Output the (x, y) coordinate of the center of the cell containing the given text.  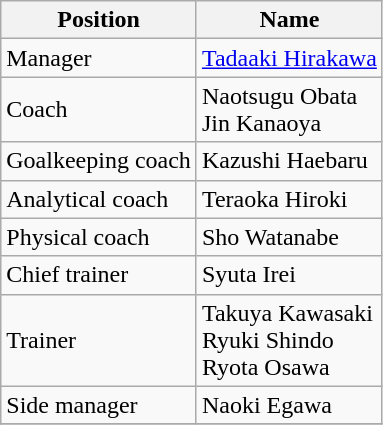
Analytical coach (99, 199)
Side manager (99, 405)
Chief trainer (99, 275)
Goalkeeping coach (99, 161)
Sho Watanabe (289, 237)
Teraoka Hiroki (289, 199)
Takuya Kawasaki Ryuki Shindo Ryota Osawa (289, 340)
Kazushi Haebaru (289, 161)
Naotsugu Obata Jin Kanaoya (289, 110)
Syuta Irei (289, 275)
Manager (99, 58)
Physical coach (99, 237)
Coach (99, 110)
Tadaaki Hirakawa (289, 58)
Name (289, 20)
Naoki Egawa (289, 405)
Position (99, 20)
Trainer (99, 340)
